Return the [x, y] coordinate for the center point of the cell that contains the specified text.  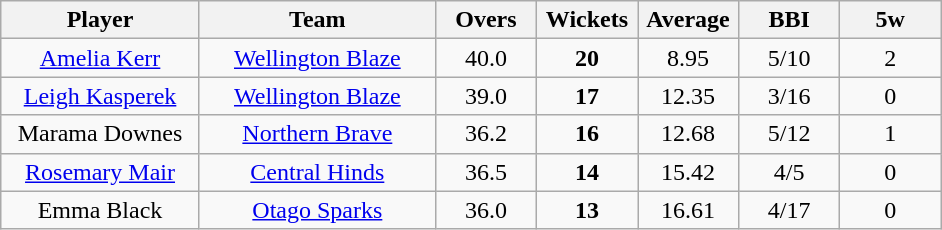
8.95 [688, 58]
Rosemary Mair [100, 172]
Marama Downes [100, 134]
5/12 [790, 134]
5/10 [790, 58]
4/17 [790, 210]
36.2 [486, 134]
Player [100, 20]
16.61 [688, 210]
20 [586, 58]
Amelia Kerr [100, 58]
4/5 [790, 172]
2 [890, 58]
BBI [790, 20]
39.0 [486, 96]
Average [688, 20]
15.42 [688, 172]
Wickets [586, 20]
36.0 [486, 210]
5w [890, 20]
Otago Sparks [317, 210]
12.35 [688, 96]
Central Hinds [317, 172]
Emma Black [100, 210]
Leigh Kasperek [100, 96]
Overs [486, 20]
36.5 [486, 172]
12.68 [688, 134]
1 [890, 134]
14 [586, 172]
3/16 [790, 96]
16 [586, 134]
Team [317, 20]
Northern Brave [317, 134]
40.0 [486, 58]
13 [586, 210]
17 [586, 96]
